Scan for the cell matching the given text and deliver its (x, y) coordinate at center. 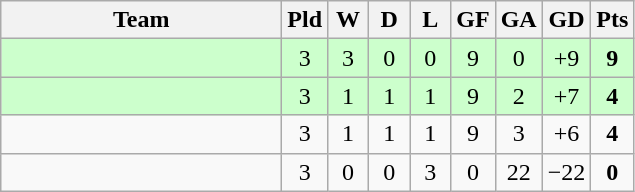
−22 (566, 172)
GA (518, 20)
+9 (566, 58)
Team (142, 20)
22 (518, 172)
Pts (612, 20)
D (390, 20)
+7 (566, 96)
2 (518, 96)
GD (566, 20)
Pld (305, 20)
L (430, 20)
W (348, 20)
+6 (566, 134)
GF (473, 20)
